Locate the cell with the specified text and output its [x, y] center coordinate. 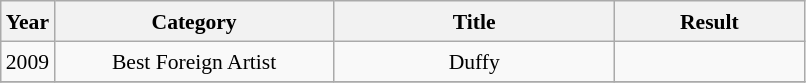
Category [194, 21]
Result [709, 21]
Best Foreign Artist [194, 61]
2009 [28, 61]
Duffy [474, 61]
Year [28, 21]
Title [474, 21]
